Return the [X, Y] coordinate for the center point of the cell that contains the specified text.  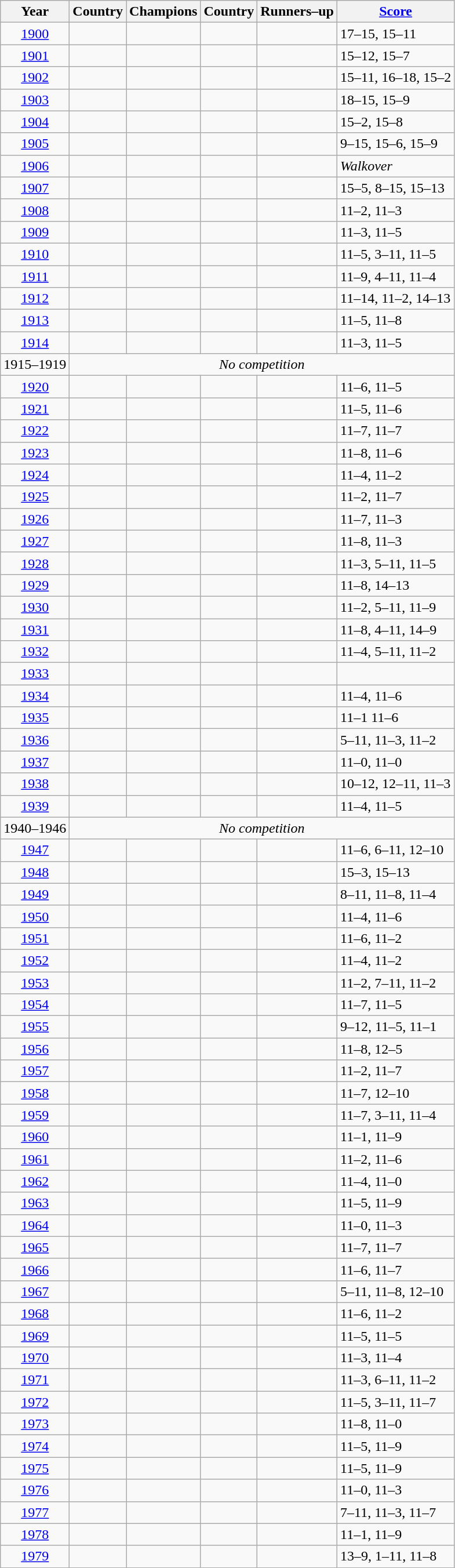
11–2, 5–11, 11–9 [396, 607]
Runners–up [297, 12]
9–12, 11–5, 11–1 [396, 1027]
1920 [35, 387]
11–7, 11–3 [396, 519]
15–12, 15–7 [396, 56]
1903 [35, 100]
1970 [35, 1358]
1965 [35, 1247]
11–8, 14–13 [396, 585]
1935 [35, 718]
11–6, 6–11, 12–10 [396, 850]
11–4, 11–0 [396, 1181]
1956 [35, 1049]
15–2, 15–8 [396, 122]
11–8, 12–5 [396, 1049]
11–0, 11–0 [396, 762]
18–15, 15–9 [396, 100]
1969 [35, 1335]
11–14, 11–2, 14–13 [396, 299]
1930 [35, 607]
Year [35, 12]
1978 [35, 1534]
11–5, 3–11, 11–5 [396, 254]
11–7, 3–11, 11–4 [396, 1115]
1949 [35, 894]
11–8, 11–3 [396, 541]
1937 [35, 762]
1959 [35, 1115]
1972 [35, 1402]
1902 [35, 78]
11–2, 11–3 [396, 210]
1905 [35, 144]
1971 [35, 1380]
1932 [35, 652]
1961 [35, 1159]
7–11, 11–3, 11–7 [396, 1512]
11–8, 11–0 [396, 1424]
5–11, 11–8, 12–10 [396, 1291]
11–5, 11–5 [396, 1335]
1928 [35, 563]
1925 [35, 497]
11–6, 11–7 [396, 1269]
1924 [35, 475]
11–3, 5–11, 11–5 [396, 563]
15–5, 8–15, 15–13 [396, 188]
1963 [35, 1203]
9–15, 15–6, 15–9 [396, 144]
11–1 11–6 [396, 718]
1933 [35, 674]
5–11, 11–3, 11–2 [396, 740]
1912 [35, 299]
11–8, 11–6 [396, 453]
1953 [35, 983]
11–6, 11–5 [396, 387]
1974 [35, 1446]
1975 [35, 1468]
1910 [35, 254]
1954 [35, 1005]
1929 [35, 585]
11–2, 7–11, 11–2 [396, 983]
1908 [35, 210]
1940–1946 [35, 828]
1923 [35, 453]
11–3, 6–11, 11–2 [396, 1380]
1934 [35, 696]
1979 [35, 1556]
1966 [35, 1269]
1948 [35, 872]
11–5, 11–8 [396, 321]
1913 [35, 321]
11–4, 11–5 [396, 806]
11–7, 11–5 [396, 1005]
1957 [35, 1071]
1962 [35, 1181]
1968 [35, 1313]
1907 [35, 188]
1921 [35, 409]
1939 [35, 806]
11–4, 5–11, 11–2 [396, 652]
1973 [35, 1424]
1936 [35, 740]
17–15, 15–11 [396, 34]
1931 [35, 629]
13–9, 1–11, 11–8 [396, 1556]
1964 [35, 1225]
1922 [35, 431]
Champions [163, 12]
11–5, 3–11, 11–7 [396, 1402]
8–11, 11–8, 11–4 [396, 894]
Walkover [396, 166]
1977 [35, 1512]
1938 [35, 784]
1904 [35, 122]
1915–1919 [35, 365]
1950 [35, 916]
1951 [35, 938]
10–12, 12–11, 11–3 [396, 784]
11–3, 11–4 [396, 1358]
11–8, 4–11, 14–9 [396, 629]
1901 [35, 56]
1914 [35, 343]
1927 [35, 541]
11–5, 11–6 [396, 409]
15–11, 16–18, 15–2 [396, 78]
1906 [35, 166]
1958 [35, 1093]
1976 [35, 1490]
1911 [35, 277]
1967 [35, 1291]
1960 [35, 1137]
Score [396, 12]
11–2, 11–6 [396, 1159]
1955 [35, 1027]
11–9, 4–11, 11–4 [396, 277]
1926 [35, 519]
1947 [35, 850]
15–3, 15–13 [396, 872]
1952 [35, 960]
11–7, 12–10 [396, 1093]
1900 [35, 34]
1909 [35, 232]
